Detect which cell encompasses the target text, then output its (x, y) center coordinate. 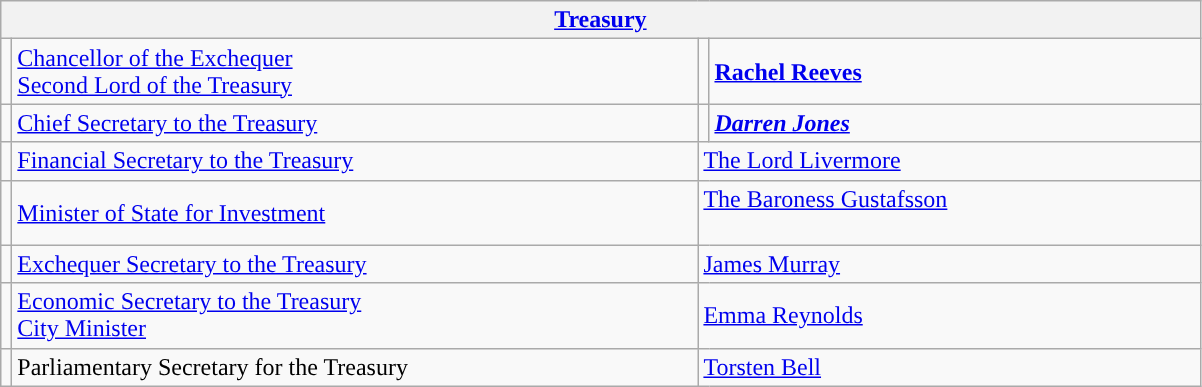
James Murray (949, 264)
Rachel Reeves (954, 72)
Chief Secretary to the Treasury (355, 123)
Exchequer Secretary to the Treasury (355, 264)
Darren Jones (954, 123)
The Baroness Gustafsson (949, 212)
Emma Reynolds (949, 316)
Chancellor of the ExchequerSecond Lord of the Treasury (355, 72)
Economic Secretary to the TreasuryCity Minister (355, 316)
The Lord Livermore (949, 161)
Financial Secretary to the Treasury (355, 161)
Minister of State for Investment (355, 212)
Treasury (600, 20)
Torsten Bell (949, 367)
Parliamentary Secretary for the Treasury (355, 367)
